Return the (x, y) coordinate for the center point of the cell that contains the specified text.  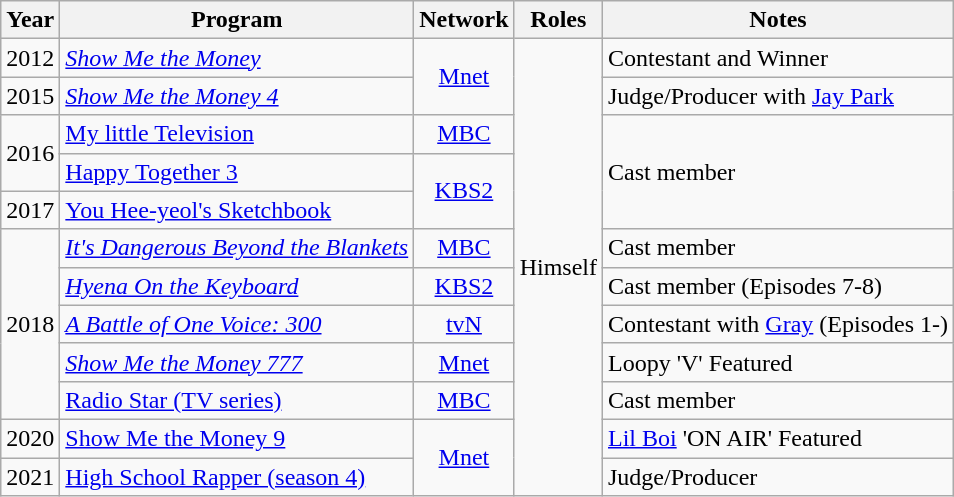
Show Me the Money (237, 58)
Contestant with Gray (Episodes 1-) (778, 324)
Hyena On the Keyboard (237, 286)
Cast member (Episodes 7-8) (778, 286)
Judge/Producer with Jay Park (778, 96)
Show Me the Money 777 (237, 362)
It's Dangerous Beyond the Blankets (237, 248)
2020 (30, 438)
2016 (30, 153)
Himself (558, 268)
Show Me the Money 9 (237, 438)
Contestant and Winner (778, 58)
Notes (778, 20)
Year (30, 20)
High School Rapper (season 4) (237, 477)
2015 (30, 96)
2017 (30, 210)
Show Me the Money 4 (237, 96)
Roles (558, 20)
2018 (30, 324)
Judge/Producer (778, 477)
Radio Star (TV series) (237, 400)
You Hee-yeol's Sketchbook (237, 210)
Network (464, 20)
Loopy 'V' Featured (778, 362)
Happy Together 3 (237, 172)
2021 (30, 477)
A Battle of One Voice: 300 (237, 324)
2012 (30, 58)
My little Television (237, 134)
Lil Boi 'ON AIR' Featured (778, 438)
Program (237, 20)
tvN (464, 324)
